For the text-containing cell, return its midpoint in (x, y) coordinate format. 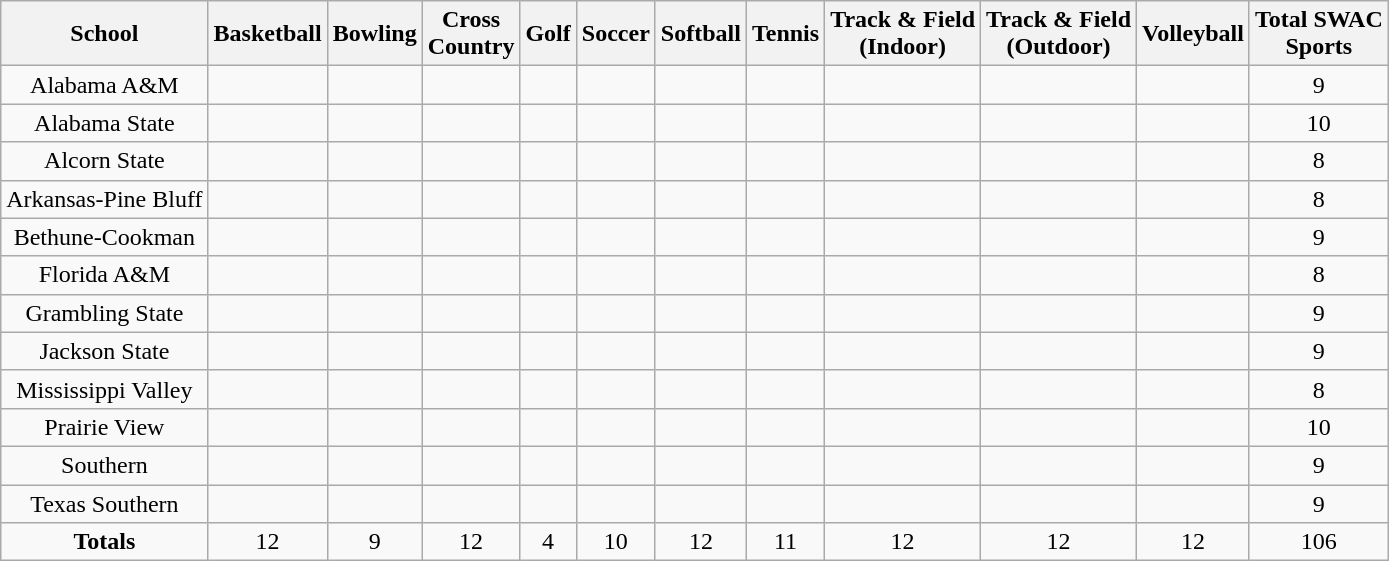
Total SWACSports (1318, 34)
Southern (104, 465)
School (104, 34)
Alabama A&M (104, 85)
4 (548, 542)
Alcorn State (104, 161)
Mississippi Valley (104, 389)
11 (785, 542)
Prairie View (104, 427)
CrossCountry (471, 34)
Track & Field(Outdoor) (1059, 34)
Bethune-Cookman (104, 237)
Totals (104, 542)
Volleyball (1194, 34)
Golf (548, 34)
Arkansas-Pine Bluff (104, 199)
Basketball (268, 34)
Softball (700, 34)
106 (1318, 542)
Alabama State (104, 123)
Grambling State (104, 313)
Jackson State (104, 351)
Bowling (374, 34)
Track & Field(Indoor) (903, 34)
Tennis (785, 34)
Soccer (616, 34)
Texas Southern (104, 503)
Florida A&M (104, 275)
